Determine the [x, y] coordinate at the center of the cell enclosing the given text.  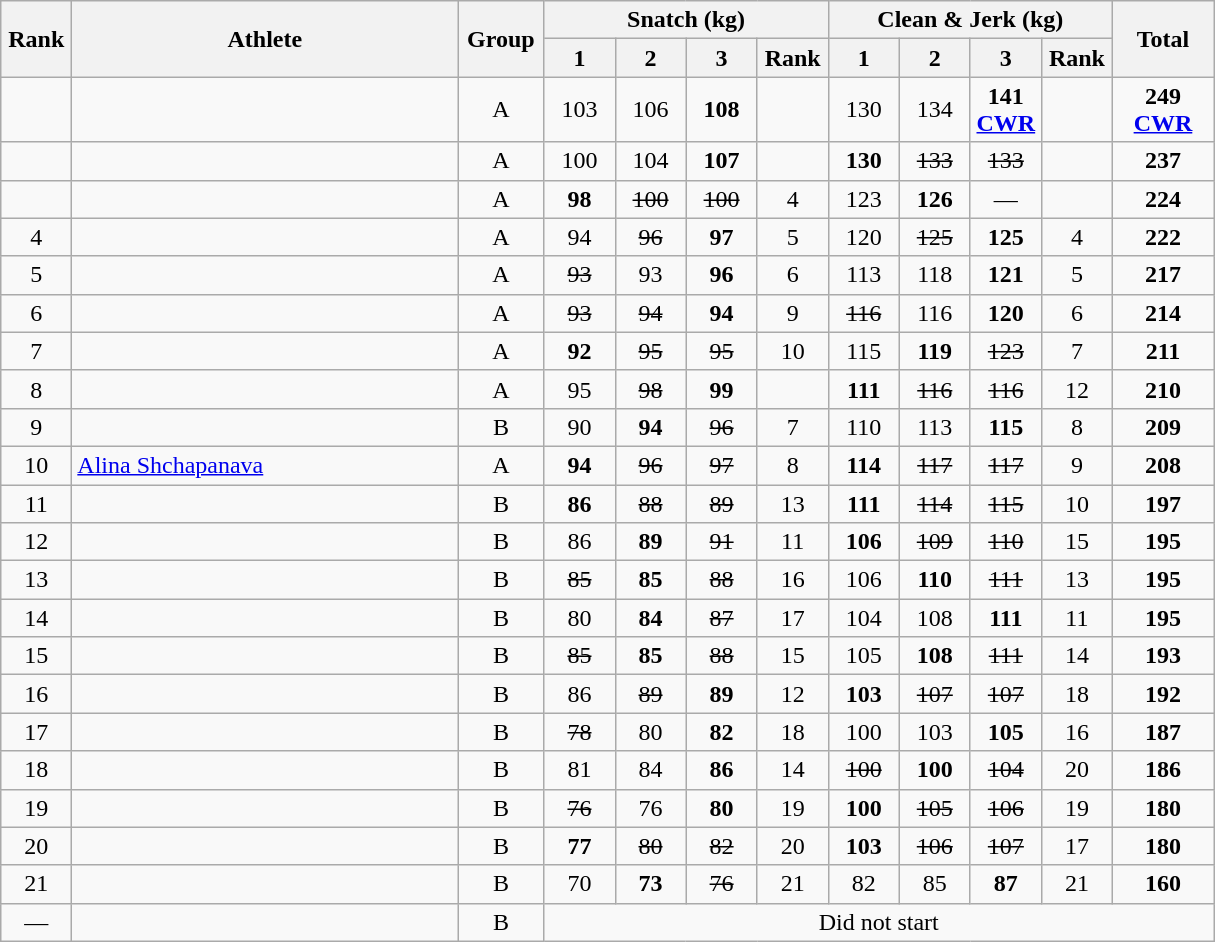
119 [934, 351]
118 [934, 275]
Athlete [265, 39]
90 [580, 427]
217 [1162, 275]
91 [722, 542]
81 [580, 770]
197 [1162, 503]
121 [1006, 275]
77 [580, 846]
73 [650, 884]
92 [580, 351]
Group [501, 39]
70 [580, 884]
Clean & Jerk (kg) [970, 20]
109 [934, 542]
209 [1162, 427]
208 [1162, 465]
126 [934, 199]
237 [1162, 161]
192 [1162, 694]
210 [1162, 389]
214 [1162, 313]
78 [580, 732]
Snatch (kg) [686, 20]
141 CWR [1006, 110]
Total [1162, 39]
Did not start [879, 922]
224 [1162, 199]
211 [1162, 351]
Alina Shchapanava [265, 465]
249 CWR [1162, 110]
222 [1162, 237]
193 [1162, 656]
134 [934, 110]
99 [722, 389]
187 [1162, 732]
186 [1162, 770]
160 [1162, 884]
